Return [x, y] of the center of cell containing provided text 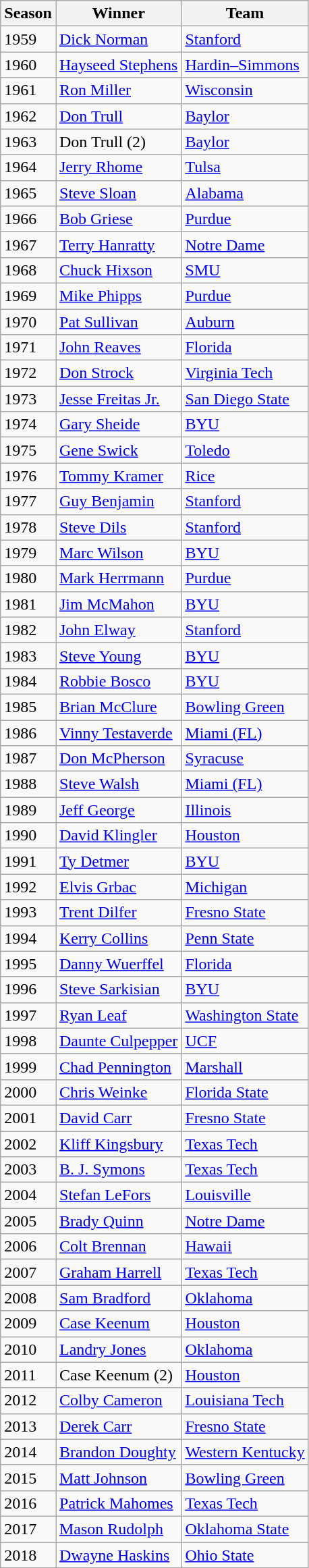
Washington State [245, 1015]
Ty Detmer [118, 861]
1997 [28, 1015]
Winner [118, 13]
1963 [28, 142]
Colby Cameron [118, 1401]
John Elway [118, 630]
2005 [28, 1221]
1970 [28, 322]
1974 [28, 425]
Steve Sarkisian [118, 990]
Marshall [245, 1066]
Matt Johnson [118, 1478]
Auburn [245, 322]
Dwayne Haskins [118, 1555]
2013 [28, 1426]
Derek Carr [118, 1426]
Don Trull (2) [118, 142]
2001 [28, 1118]
Alabama [245, 193]
Team [245, 13]
Bob Griese [118, 219]
Robbie Bosco [118, 681]
2007 [28, 1272]
1965 [28, 193]
1986 [28, 732]
Toledo [245, 450]
2004 [28, 1195]
Landry Jones [118, 1349]
Chuck Hixson [118, 270]
2008 [28, 1298]
Don Strock [118, 373]
Don Trull [118, 116]
Pat Sullivan [118, 322]
1977 [28, 502]
1960 [28, 65]
Season [28, 13]
Jerry Rhome [118, 167]
Rice [245, 476]
Patrick Mahomes [118, 1503]
1983 [28, 655]
Terry Hanratty [118, 244]
Danny Wuerffel [118, 964]
Elvis Grbac [118, 887]
2018 [28, 1555]
UCF [245, 1041]
Wisconsin [245, 90]
Mason Rudolph [118, 1529]
Daunte Culpepper [118, 1041]
Trent Dilfer [118, 913]
1994 [28, 938]
2003 [28, 1170]
Mike Phipps [118, 296]
Hardin–Simmons [245, 65]
David Carr [118, 1118]
1987 [28, 759]
1998 [28, 1041]
B. J. Symons [118, 1170]
Guy Benjamin [118, 502]
1989 [28, 810]
1976 [28, 476]
Jeff George [118, 810]
Florida State [245, 1092]
1966 [28, 219]
1971 [28, 348]
Brady Quinn [118, 1221]
SMU [245, 270]
1984 [28, 681]
John Reaves [118, 348]
2011 [28, 1375]
2009 [28, 1324]
1990 [28, 836]
Gary Sheide [118, 425]
Steve Walsh [118, 784]
Michigan [245, 887]
1969 [28, 296]
Tulsa [245, 167]
1962 [28, 116]
Chris Weinke [118, 1092]
1996 [28, 990]
1978 [28, 527]
Vinny Testaverde [118, 732]
Tommy Kramer [118, 476]
1972 [28, 373]
Ryan Leaf [118, 1015]
Illinois [245, 810]
Louisiana Tech [245, 1401]
Syracuse [245, 759]
1973 [28, 399]
1993 [28, 913]
1982 [28, 630]
Kliff Kingsbury [118, 1144]
Colt Brennan [118, 1247]
Steve Young [118, 655]
1992 [28, 887]
Ohio State [245, 1555]
2014 [28, 1452]
2012 [28, 1401]
2006 [28, 1247]
Ron Miller [118, 90]
Virginia Tech [245, 373]
1959 [28, 39]
Marc Wilson [118, 553]
Penn State [245, 938]
1967 [28, 244]
1991 [28, 861]
Graham Harrell [118, 1272]
Jim McMahon [118, 604]
Western Kentucky [245, 1452]
Steve Sloan [118, 193]
1964 [28, 167]
Case Keenum [118, 1324]
2002 [28, 1144]
Stefan LeFors [118, 1195]
Chad Pennington [118, 1066]
2010 [28, 1349]
1979 [28, 553]
Gene Swick [118, 450]
San Diego State [245, 399]
Mark Herrmann [118, 578]
Jesse Freitas Jr. [118, 399]
1980 [28, 578]
Kerry Collins [118, 938]
1981 [28, 604]
Don McPherson [118, 759]
Steve Dils [118, 527]
Sam Bradford [118, 1298]
1999 [28, 1066]
1961 [28, 90]
Brian McClure [118, 707]
Hawaii [245, 1247]
1985 [28, 707]
Brandon Doughty [118, 1452]
1995 [28, 964]
1975 [28, 450]
Oklahoma State [245, 1529]
Dick Norman [118, 39]
1988 [28, 784]
2016 [28, 1503]
1968 [28, 270]
David Klingler [118, 836]
2017 [28, 1529]
Case Keenum (2) [118, 1375]
Hayseed Stephens [118, 65]
2000 [28, 1092]
Louisville [245, 1195]
2015 [28, 1478]
